From the cell containing the given text, extract its center point as [x, y] coordinate. 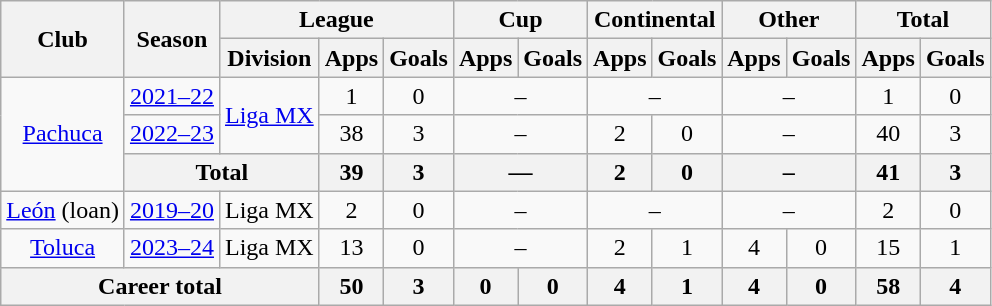
Other [789, 20]
— [520, 172]
Pachuca [63, 134]
Career total [160, 286]
Toluca [63, 248]
Season [172, 39]
41 [888, 172]
58 [888, 286]
Club [63, 39]
Division [269, 58]
2023–24 [172, 248]
League [336, 20]
León (loan) [63, 210]
50 [351, 286]
Cup [520, 20]
2019–20 [172, 210]
2022–23 [172, 134]
13 [351, 248]
38 [351, 134]
39 [351, 172]
2021–22 [172, 96]
40 [888, 134]
15 [888, 248]
Continental [655, 20]
